Locate the cell with the specified text and output its [X, Y] center coordinate. 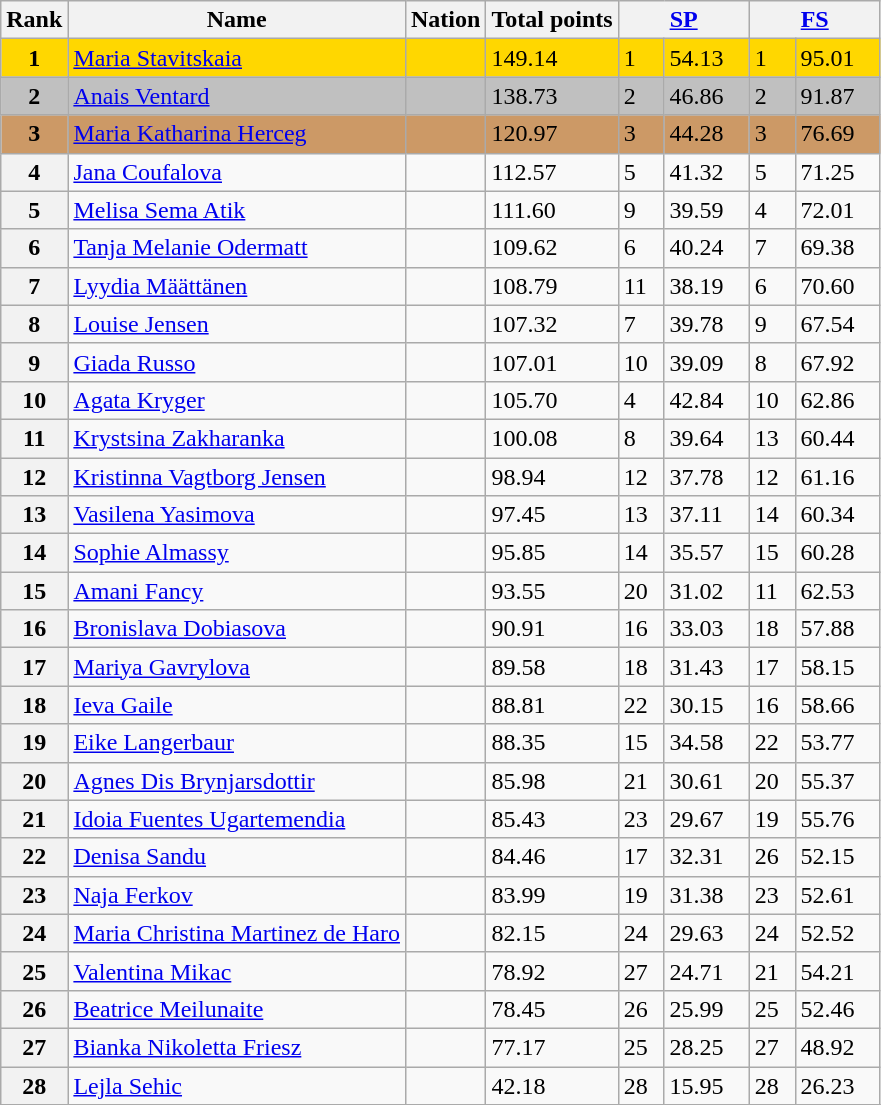
25.99 [706, 1009]
Krystsina Zakharanka [237, 438]
107.01 [552, 362]
60.44 [838, 438]
37.78 [706, 477]
100.08 [552, 438]
84.46 [552, 857]
76.69 [838, 134]
72.01 [838, 210]
60.28 [838, 553]
39.64 [706, 438]
95.85 [552, 553]
83.99 [552, 895]
Beatrice Meilunaite [237, 1009]
35.57 [706, 553]
52.52 [838, 933]
95.01 [838, 58]
60.34 [838, 515]
Maria Christina Martinez de Haro [237, 933]
138.73 [552, 96]
37.11 [706, 515]
82.15 [552, 933]
Maria Stavitskaia [237, 58]
55.37 [838, 781]
Total points [552, 20]
69.38 [838, 248]
Agnes Dis Brynjarsdottir [237, 781]
89.58 [552, 667]
Sophie Almassy [237, 553]
Vasilena Yasimova [237, 515]
Anais Ventard [237, 96]
Ieva Gaile [237, 705]
31.38 [706, 895]
62.86 [838, 400]
Tanja Melanie Odermatt [237, 248]
Amani Fancy [237, 591]
42.84 [706, 400]
29.67 [706, 819]
78.45 [552, 1009]
109.62 [552, 248]
88.35 [552, 743]
55.76 [838, 819]
Bronislava Dobiasova [237, 629]
61.16 [838, 477]
Giada Russo [237, 362]
38.19 [706, 286]
91.87 [838, 96]
FS [814, 20]
32.31 [706, 857]
Lyydia Määttänen [237, 286]
33.03 [706, 629]
54.13 [706, 58]
53.77 [838, 743]
77.17 [552, 1047]
88.81 [552, 705]
26.23 [838, 1085]
108.79 [552, 286]
67.92 [838, 362]
52.61 [838, 895]
Name [237, 20]
85.98 [552, 781]
105.70 [552, 400]
31.43 [706, 667]
93.55 [552, 591]
107.32 [552, 324]
Mariya Gavrylova [237, 667]
Valentina Mikac [237, 971]
39.09 [706, 362]
15.95 [706, 1085]
149.14 [552, 58]
98.94 [552, 477]
39.59 [706, 210]
90.91 [552, 629]
57.88 [838, 629]
120.97 [552, 134]
29.63 [706, 933]
Melisa Sema Atik [237, 210]
97.45 [552, 515]
41.32 [706, 172]
Nation [445, 20]
71.25 [838, 172]
Eike Langerbaur [237, 743]
Denisa Sandu [237, 857]
46.86 [706, 96]
39.78 [706, 324]
Jana Coufalova [237, 172]
112.57 [552, 172]
31.02 [706, 591]
111.60 [552, 210]
52.15 [838, 857]
24.71 [706, 971]
Kristinna Vagtborg Jensen [237, 477]
48.92 [838, 1047]
Bianka Nikoletta Friesz [237, 1047]
SP [684, 20]
30.15 [706, 705]
28.25 [706, 1047]
30.61 [706, 781]
78.92 [552, 971]
40.24 [706, 248]
Agata Kryger [237, 400]
42.18 [552, 1085]
Rank [34, 20]
Louise Jensen [237, 324]
44.28 [706, 134]
70.60 [838, 286]
Idoia Fuentes Ugartemendia [237, 819]
67.54 [838, 324]
58.15 [838, 667]
58.66 [838, 705]
34.58 [706, 743]
Naja Ferkov [237, 895]
54.21 [838, 971]
52.46 [838, 1009]
Maria Katharina Herceg [237, 134]
Lejla Sehic [237, 1085]
85.43 [552, 819]
62.53 [838, 591]
